Determine the [x, y] coordinate at the center of the cell enclosing the given text.  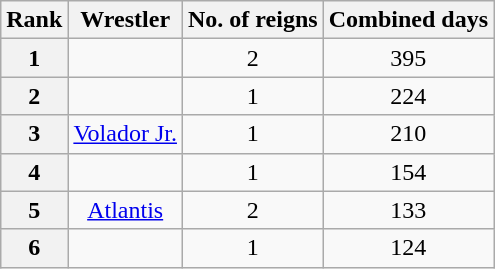
6 [34, 248]
Atlantis [126, 210]
No. of reigns [252, 20]
5 [34, 210]
224 [408, 96]
Rank [34, 20]
Wrestler [126, 20]
4 [34, 172]
395 [408, 58]
210 [408, 134]
133 [408, 210]
Combined days [408, 20]
Volador Jr. [126, 134]
154 [408, 172]
3 [34, 134]
124 [408, 248]
